Scan for the cell matching the given text and deliver its (X, Y) coordinate at center. 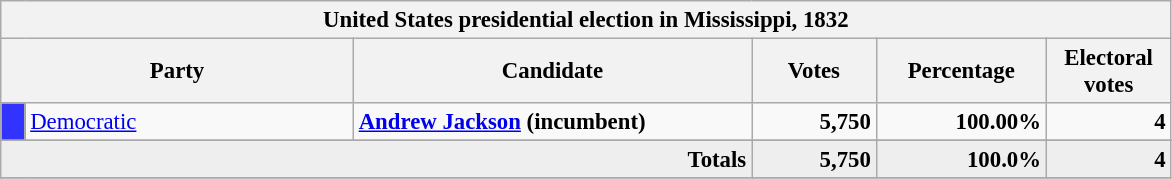
100.0% (961, 160)
Candidate (552, 72)
Totals (376, 160)
Party (178, 72)
Democratic (189, 122)
Votes (814, 72)
United States presidential election in Mississippi, 1832 (586, 20)
100.00% (961, 122)
Electoral votes (1108, 72)
Percentage (961, 72)
Andrew Jackson (incumbent) (552, 122)
